Pinpoint the cell where the given text exists, returning its (X, Y) midpoint coordinate. 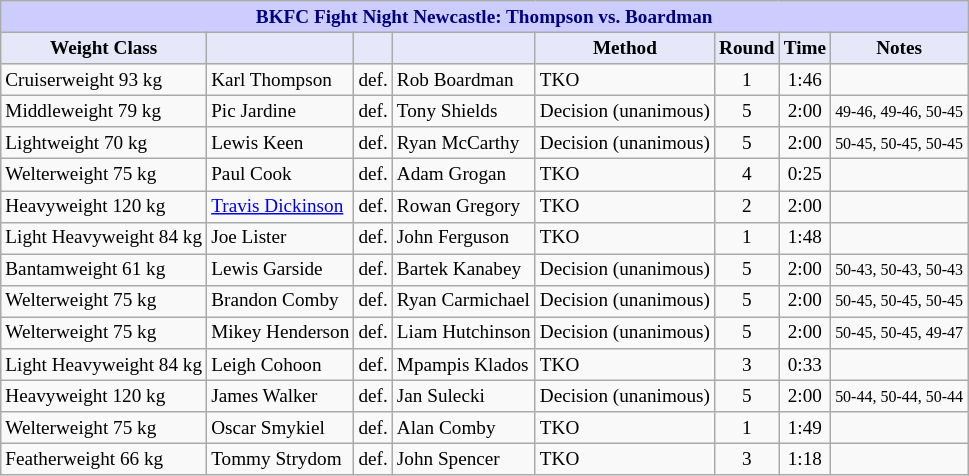
Liam Hutchinson (464, 333)
Cruiserweight 93 kg (104, 80)
Middleweight 79 kg (104, 111)
Notes (900, 48)
John Spencer (464, 460)
BKFC Fight Night Newcastle: Thompson vs. Boardman (484, 17)
2 (746, 206)
Joe Lister (280, 238)
4 (746, 175)
0:25 (804, 175)
Adam Grogan (464, 175)
John Ferguson (464, 238)
Lewis Garside (280, 270)
49-46, 49-46, 50-45 (900, 111)
Brandon Comby (280, 301)
0:33 (804, 365)
Method (624, 48)
50-43, 50-43, 50-43 (900, 270)
1:49 (804, 428)
Leigh Cohoon (280, 365)
Pic Jardine (280, 111)
Featherweight 66 kg (104, 460)
Jan Sulecki (464, 396)
1:18 (804, 460)
Alan Comby (464, 428)
50-45, 50-45, 49-47 (900, 333)
Lightweight 70 kg (104, 143)
Bartek Kanabey (464, 270)
Rob Boardman (464, 80)
James Walker (280, 396)
Lewis Keen (280, 143)
Tony Shields (464, 111)
Karl Thompson (280, 80)
Bantamweight 61 kg (104, 270)
1:46 (804, 80)
Mpampis Klados (464, 365)
Round (746, 48)
Travis Dickinson (280, 206)
Oscar Smykiel (280, 428)
Weight Class (104, 48)
Mikey Henderson (280, 333)
Time (804, 48)
Tommy Strydom (280, 460)
Ryan Carmichael (464, 301)
Paul Cook (280, 175)
50-44, 50-44, 50-44 (900, 396)
Ryan McCarthy (464, 143)
1:48 (804, 238)
Rowan Gregory (464, 206)
